From the cell containing the given text, extract its center point as [X, Y] coordinate. 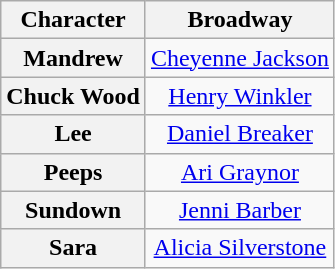
Peeps [74, 172]
Jenni Barber [240, 210]
Mandrew [74, 58]
Character [74, 20]
Cheyenne Jackson [240, 58]
Ari Graynor [240, 172]
Sara [74, 248]
Broadway [240, 20]
Alicia Silverstone [240, 248]
Chuck Wood [74, 96]
Lee [74, 134]
Sundown [74, 210]
Henry Winkler [240, 96]
Daniel Breaker [240, 134]
